Find where the given text appears and provide that cell's center as (X, Y) coordinate. 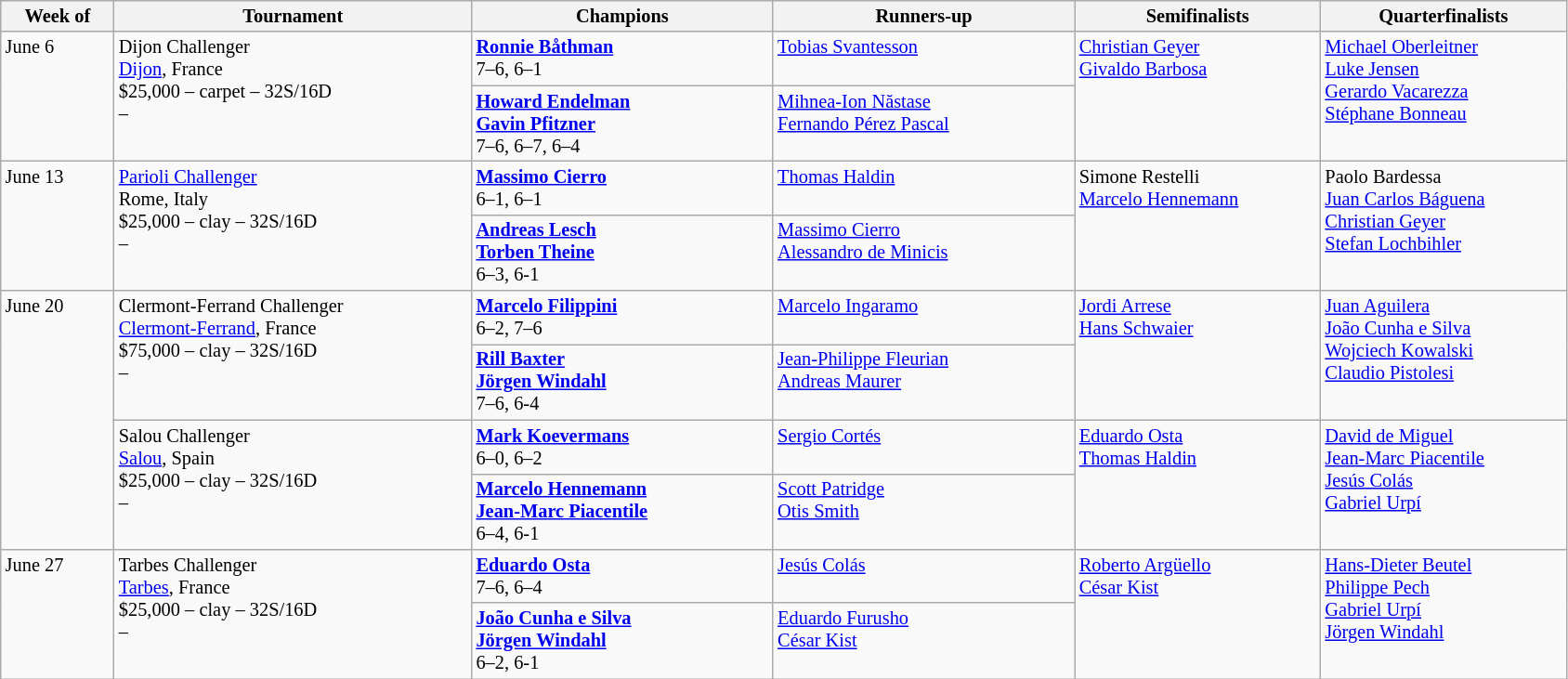
Salou Challenger Salou, Spain$25,000 – clay – 32S/16D – (294, 485)
Marcelo Filippini 6–2, 7–6 (622, 318)
Quarterfinalists (1444, 16)
June 6 (58, 97)
Marcelo Ingaramo (923, 318)
Tournament (294, 16)
David de Miguel Jean-Marc Piacentile Jesús Colás Gabriel Urpí (1444, 485)
June 27 (58, 613)
Roberto Argüello César Kist (1198, 613)
Runners-up (923, 16)
Mihnea-Ion Năstase Fernando Pérez Pascal (923, 124)
Andreas Lesch Torben Theine 6–3, 6-1 (622, 253)
Massimo Cierro Alessandro de Minicis (923, 253)
Jordi Arrese Hans Schwaier (1198, 355)
Hans-Dieter Beutel Philippe Pech Gabriel Urpí Jörgen Windahl (1444, 613)
Champions (622, 16)
Ronnie Båthman 7–6, 6–1 (622, 59)
Jesús Colás (923, 576)
Scott Patridge Otis Smith (923, 512)
Jean-Philippe Fleurian Andreas Maurer (923, 382)
June 20 (58, 420)
Sergio Cortés (923, 447)
Simone Restelli Marcelo Hennemann (1198, 225)
Semifinalists (1198, 16)
Tobias Svantesson (923, 59)
Parioli Challenger Rome, Italy$25,000 – clay – 32S/16D – (294, 225)
Eduardo Osta 7–6, 6–4 (622, 576)
João Cunha e Silva Jörgen Windahl 6–2, 6-1 (622, 641)
Marcelo Hennemann Jean-Marc Piacentile 6–4, 6-1 (622, 512)
Howard Endelman Gavin Pfitzner 7–6, 6–7, 6–4 (622, 124)
Mark Koevermans 6–0, 6–2 (622, 447)
Week of (58, 16)
Michael Oberleitner Luke Jensen Gerardo Vacarezza Stéphane Bonneau (1444, 97)
Clermont-Ferrand Challenger Clermont-Ferrand, France$75,000 – clay – 32S/16D – (294, 355)
Eduardo Furusho César Kist (923, 641)
Eduardo Osta Thomas Haldin (1198, 485)
Paolo Bardessa Juan Carlos Báguena Christian Geyer Stefan Lochbihler (1444, 225)
Christian Geyer Givaldo Barbosa (1198, 97)
Juan Aguilera João Cunha e Silva Wojciech Kowalski Claudio Pistolesi (1444, 355)
Rill Baxter Jörgen Windahl 7–6, 6-4 (622, 382)
Tarbes Challenger Tarbes, France$25,000 – clay – 32S/16D – (294, 613)
Massimo Cierro 6–1, 6–1 (622, 188)
June 13 (58, 225)
Dijon Challenger Dijon, France$25,000 – carpet – 32S/16D – (294, 97)
Thomas Haldin (923, 188)
